Locate the cell with the specified text and output its (X, Y) center coordinate. 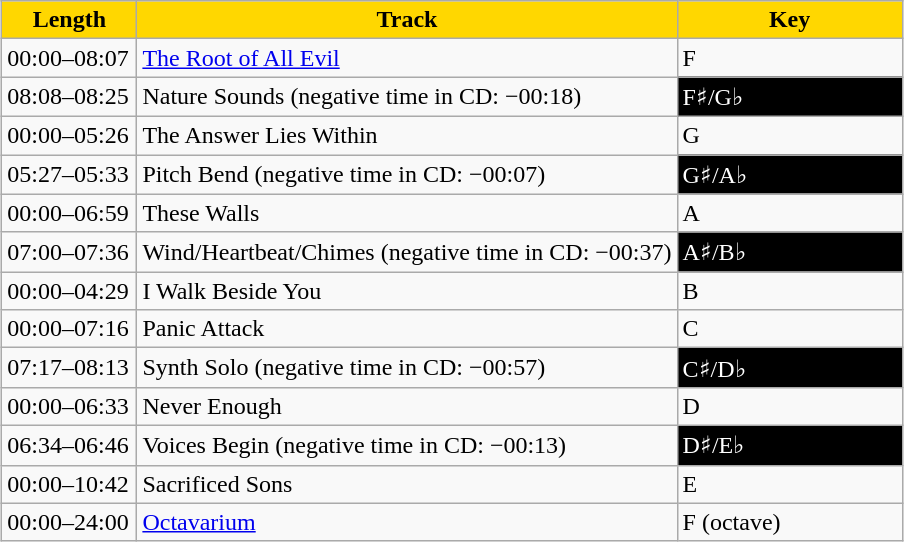
B (790, 291)
08:08–08:25 (70, 97)
Nature Sounds (negative time in CD: −00:18) (407, 97)
00:00–24:00 (70, 522)
00:00–04:29 (70, 291)
Synth Solo (negative time in CD: −00:57) (407, 368)
C (790, 329)
These Walls (407, 213)
G (790, 135)
05:27–05:33 (70, 174)
07:00–07:36 (70, 252)
A♯/B♭ (790, 252)
F♯/G♭ (790, 97)
Key (790, 20)
F (790, 58)
Wind/Heartbeat/Chimes (negative time in CD: −00:37) (407, 252)
Sacrificed Sons (407, 484)
Octavarium (407, 522)
Never Enough (407, 406)
G♯/A♭ (790, 174)
00:00–08:07 (70, 58)
D♯/E♭ (790, 445)
A (790, 213)
00:00–07:16 (70, 329)
00:00–06:33 (70, 406)
Length (70, 20)
06:34–06:46 (70, 445)
00:00–10:42 (70, 484)
I Walk Beside You (407, 291)
Voices Begin (negative time in CD: −00:13) (407, 445)
F (octave) (790, 522)
07:17–08:13 (70, 368)
Panic Attack (407, 329)
D (790, 406)
The Answer Lies Within (407, 135)
E (790, 484)
The Root of All Evil (407, 58)
00:00–05:26 (70, 135)
Pitch Bend (negative time in CD: −00:07) (407, 174)
00:00–06:59 (70, 213)
C♯/D♭ (790, 368)
Track (407, 20)
